Detect which cell encompasses the target text, then output its (X, Y) center coordinate. 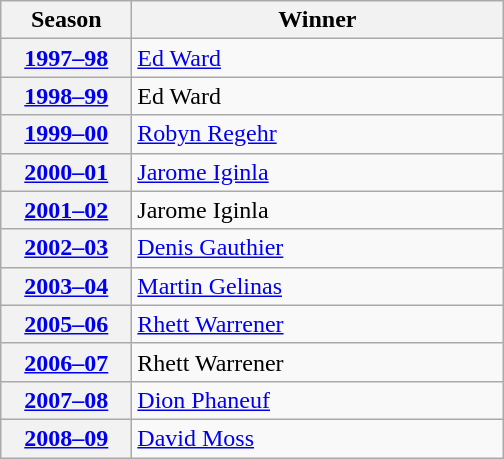
2006–07 (66, 362)
1997–98 (66, 58)
2008–09 (66, 438)
Winner (318, 20)
David Moss (318, 438)
2007–08 (66, 400)
2005–06 (66, 324)
1998–99 (66, 96)
2001–02 (66, 210)
2000–01 (66, 172)
Martin Gelinas (318, 286)
Robyn Regehr (318, 134)
2002–03 (66, 248)
Season (66, 20)
2003–04 (66, 286)
Dion Phaneuf (318, 400)
Denis Gauthier (318, 248)
1999–00 (66, 134)
